Output the [X, Y] coordinate of the center of the cell containing the given text.  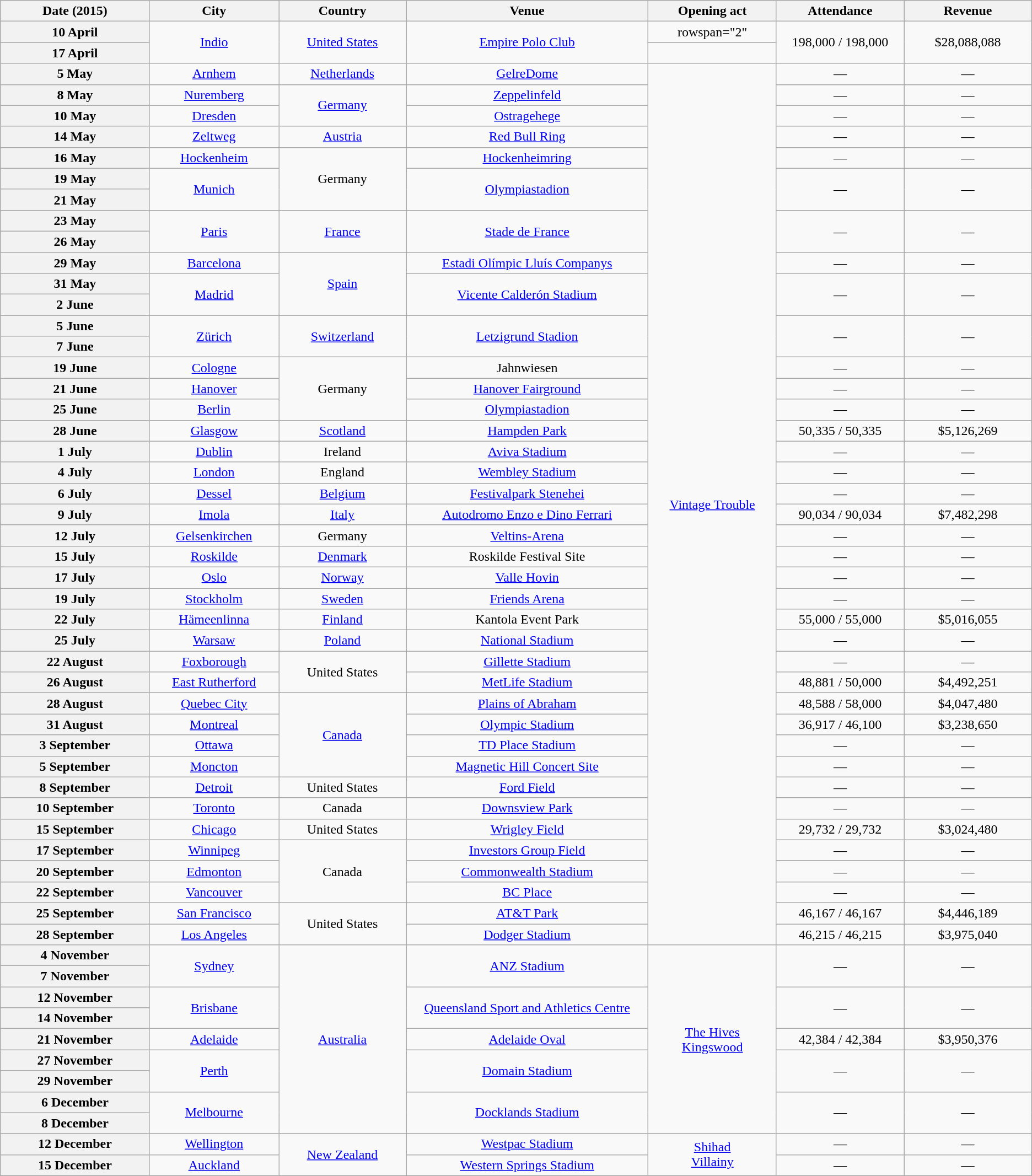
Kantola Event Park [527, 620]
Denmark [343, 556]
Oslo [214, 577]
Montreal [214, 724]
5 June [75, 326]
Perth [214, 1071]
9 July [75, 514]
Vicente Calderón Stadium [527, 294]
198,000 / 198,000 [840, 42]
Australia [343, 1040]
5 September [75, 766]
14 November [75, 1018]
Aviva Stadium [527, 452]
Auckland [214, 1165]
New Zealand [343, 1154]
Commonwealth Stadium [527, 871]
$4,492,251 [968, 683]
12 July [75, 535]
48,881 / 50,000 [840, 683]
TD Place Stadium [527, 745]
Switzerland [343, 336]
21 June [75, 389]
Toronto [214, 808]
Empire Polo Club [527, 42]
22 August [75, 662]
31 August [75, 724]
21 November [75, 1039]
4 July [75, 472]
Adelaide [214, 1039]
Attendance [840, 11]
$5,016,055 [968, 620]
Hanover [214, 389]
3 September [75, 745]
Downsview Park [527, 808]
Opening act [712, 11]
Red Bull Ring [527, 137]
AT&T Park [527, 913]
Gillette Stadium [527, 662]
Hanover Fairground [527, 389]
31 May [75, 284]
25 July [75, 641]
Zeppelinfeld [527, 95]
6 July [75, 493]
21 May [75, 200]
5 May [75, 74]
25 June [75, 410]
Revenue [968, 11]
26 May [75, 241]
15 December [75, 1165]
Spain [343, 284]
Edmonton [214, 871]
Dublin [214, 452]
$7,482,298 [968, 514]
15 July [75, 556]
Barcelona [214, 263]
8 September [75, 787]
12 November [75, 997]
Madrid [214, 294]
Chicago [214, 829]
Munich [214, 189]
10 May [75, 116]
$5,126,269 [968, 431]
36,917 / 46,100 [840, 724]
1 July [75, 452]
Hämeenlinna [214, 620]
25 September [75, 913]
$3,238,650 [968, 724]
Paris [214, 231]
Finland [343, 620]
27 November [75, 1060]
Glasgow [214, 431]
England [343, 472]
Queensland Sport and Athletics Centre [527, 1008]
Warsaw [214, 641]
Norway [343, 577]
Magnetic Hill Concert Site [527, 766]
16 May [75, 158]
48,588 / 58,000 [840, 704]
Brisbane [214, 1008]
GelreDome [527, 74]
Melbourne [214, 1113]
6 December [75, 1102]
Hockenheimring [527, 158]
Letzigrund Stadion [527, 336]
Wrigley Field [527, 829]
Olympic Stadium [527, 724]
Dresden [214, 116]
Plains of Abraham [527, 704]
MetLife Stadium [527, 683]
Italy [343, 514]
National Stadium [527, 641]
Friends Arena [527, 598]
Netherlands [343, 74]
France [343, 231]
Detroit [214, 787]
Docklands Stadium [527, 1113]
15 September [75, 829]
90,034 / 90,034 [840, 514]
Poland [343, 641]
Cologne [214, 368]
Austria [343, 137]
Roskilde [214, 556]
Scotland [343, 431]
19 May [75, 179]
ANZ Stadium [527, 966]
26 August [75, 683]
17 September [75, 850]
46,215 / 46,215 [840, 935]
Hockenheim [214, 158]
Vancouver [214, 892]
Los Angeles [214, 935]
San Francisco [214, 913]
28 June [75, 431]
Wellington [214, 1144]
Veltins-Arena [527, 535]
28 September [75, 935]
14 May [75, 137]
22 July [75, 620]
7 June [75, 347]
Vintage Trouble [712, 504]
7 November [75, 976]
$4,446,189 [968, 913]
Domain Stadium [527, 1071]
55,000 / 55,000 [840, 620]
Adelaide Oval [527, 1039]
Jahnwiesen [527, 368]
Zeltweg [214, 137]
Westpac Stadium [527, 1144]
8 December [75, 1123]
Festivalpark Stenehei [527, 493]
Wembley Stadium [527, 472]
10 September [75, 808]
Foxborough [214, 662]
Dessel [214, 493]
Western Springs Stadium [527, 1165]
4 November [75, 955]
$3,950,376 [968, 1039]
10 April [75, 32]
Sydney [214, 966]
2 June [75, 305]
28 August [75, 704]
Ostragehege [527, 116]
12 December [75, 1144]
19 June [75, 368]
Venue [527, 11]
Roskilde Festival Site [527, 556]
East Rutherford [214, 683]
Imola [214, 514]
Ireland [343, 452]
Hampden Park [527, 431]
Ford Field [527, 787]
rowspan="2" [712, 32]
Estadi Olímpic Lluís Companys [527, 263]
23 May [75, 221]
$4,047,480 [968, 704]
$3,024,480 [968, 829]
ShihadVillainy [712, 1154]
Autodromo Enzo e Dino Ferrari [527, 514]
City [214, 11]
17 April [75, 53]
Moncton [214, 766]
Valle Hovin [527, 577]
Berlin [214, 410]
42,384 / 42,384 [840, 1039]
22 September [75, 892]
46,167 / 46,167 [840, 913]
The HivesKingswood [712, 1040]
Zürich [214, 336]
Dodger Stadium [527, 935]
20 September [75, 871]
29,732 / 29,732 [840, 829]
$3,975,040 [968, 935]
8 May [75, 95]
Country [343, 11]
Stade de France [527, 231]
50,335 / 50,335 [840, 431]
London [214, 472]
17 July [75, 577]
Investors Group Field [527, 850]
BC Place [527, 892]
Arnhem [214, 74]
Stockholm [214, 598]
Sweden [343, 598]
$28,088,088 [968, 42]
29 November [75, 1081]
Belgium [343, 493]
Indio [214, 42]
Quebec City [214, 704]
Gelsenkirchen [214, 535]
29 May [75, 263]
Winnipeg [214, 850]
19 July [75, 598]
Ottawa [214, 745]
Nuremberg [214, 95]
Date (2015) [75, 11]
